Determine the (x, y) coordinate at the center of the cell enclosing the given text.  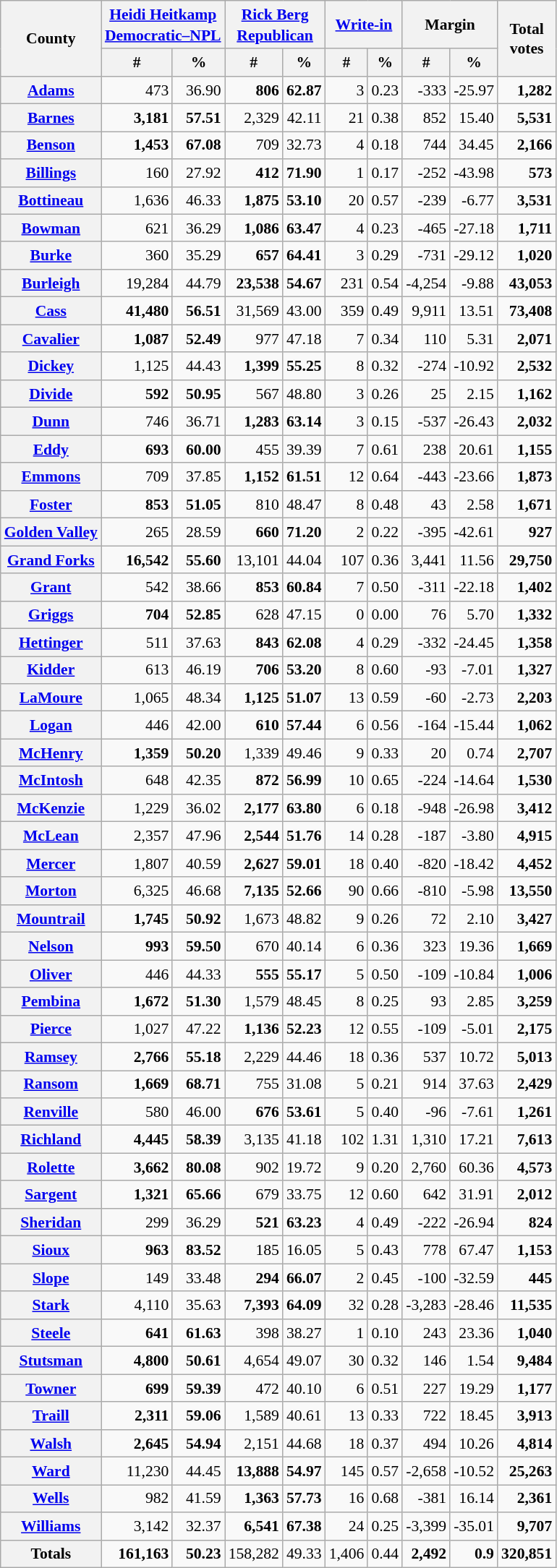
0.22 (385, 532)
44.33 (198, 974)
2.10 (474, 919)
Mountrail (51, 919)
2,766 (137, 1057)
48.45 (304, 1001)
36.71 (198, 421)
110 (426, 338)
Burke (51, 256)
Ramsey (51, 1057)
51.05 (198, 505)
1,027 (137, 1029)
Traill (51, 1415)
3,181 (137, 118)
1,636 (137, 200)
-311 (426, 587)
9,707 (527, 1526)
10.72 (474, 1057)
445 (527, 1277)
-224 (426, 781)
161,163 (137, 1554)
80.08 (198, 1168)
Dickey (51, 367)
-239 (426, 200)
0.34 (385, 338)
0.74 (474, 753)
-187 (426, 836)
67.08 (198, 145)
42.35 (198, 781)
679 (254, 1195)
227 (426, 1388)
872 (254, 781)
1,155 (527, 449)
145 (347, 1471)
2,177 (254, 808)
5,531 (527, 118)
755 (254, 1084)
Divide (51, 394)
54.94 (198, 1444)
63.14 (304, 421)
4,814 (527, 1444)
359 (347, 311)
LaMoure (51, 698)
-27.18 (474, 228)
-100 (426, 1277)
902 (254, 1168)
1,087 (137, 338)
-28.46 (474, 1306)
1,875 (254, 200)
1,282 (527, 90)
0.55 (385, 1029)
Sioux (51, 1250)
-731 (426, 256)
50.92 (198, 919)
238 (426, 449)
2,329 (254, 118)
7,613 (527, 1139)
10.26 (474, 1444)
977 (254, 338)
2,492 (426, 1554)
628 (254, 614)
1,339 (254, 753)
Bottineau (51, 200)
6,541 (254, 1526)
19.36 (474, 946)
-3,399 (426, 1526)
-7.61 (474, 1112)
46.00 (198, 1112)
53.10 (304, 200)
44.04 (304, 560)
41.59 (198, 1499)
McHenry (51, 753)
28.59 (198, 532)
-96 (426, 1112)
29,750 (527, 560)
56.99 (304, 781)
Grand Forks (51, 560)
2,361 (527, 1499)
20.61 (474, 449)
57.44 (304, 725)
31.08 (304, 1084)
265 (137, 532)
59.39 (198, 1388)
1,152 (254, 476)
1,261 (527, 1112)
0.20 (385, 1168)
494 (426, 1444)
Bowman (51, 228)
43.00 (304, 311)
-2.73 (474, 698)
2,645 (137, 1444)
50.95 (198, 394)
0.51 (385, 1388)
0.21 (385, 1084)
2,760 (426, 1168)
16.05 (304, 1250)
44.43 (198, 367)
1,453 (137, 145)
0.37 (385, 1444)
49.46 (304, 753)
323 (426, 946)
3,142 (137, 1526)
-333 (426, 90)
Eddy (51, 449)
35.29 (198, 256)
56.51 (198, 311)
-9.88 (474, 283)
567 (254, 394)
24 (347, 1526)
31.91 (474, 1195)
231 (347, 283)
1,359 (137, 753)
67.47 (474, 1250)
4,915 (527, 836)
49.07 (304, 1361)
824 (527, 1222)
3,913 (527, 1415)
53.20 (304, 670)
-222 (426, 1222)
2,229 (254, 1057)
-26.94 (474, 1222)
32 (347, 1306)
-42.61 (474, 532)
0.44 (385, 1554)
320,851 (527, 1554)
1,745 (137, 919)
-3.80 (474, 836)
982 (137, 1499)
60.84 (304, 587)
54.67 (304, 283)
398 (254, 1333)
11,230 (137, 1471)
25 (426, 394)
41.18 (304, 1139)
19.72 (304, 1168)
676 (254, 1112)
18.45 (474, 1415)
63.47 (304, 228)
27.92 (198, 173)
1,589 (254, 1415)
Emmons (51, 476)
-32.59 (474, 1277)
Ward (51, 1471)
-93 (426, 670)
-60 (426, 698)
0.15 (385, 421)
Adams (51, 90)
107 (347, 560)
48.34 (198, 698)
9,911 (426, 311)
-164 (426, 725)
51.76 (304, 836)
40.10 (304, 1388)
Logan (51, 725)
2,203 (527, 698)
Sheridan (51, 1222)
Towner (51, 1388)
-820 (426, 863)
64.41 (304, 256)
10 (347, 781)
34.45 (474, 145)
642 (426, 1195)
55.18 (198, 1057)
62.87 (304, 90)
9,484 (527, 1361)
843 (254, 643)
21 (347, 118)
699 (137, 1388)
63.80 (304, 808)
19.29 (474, 1388)
360 (137, 256)
3,662 (137, 1168)
3,259 (527, 1001)
Mercer (51, 863)
1,040 (527, 1333)
Heidi HeitkampDemocratic–NPL (163, 25)
73,408 (527, 311)
927 (527, 532)
-252 (426, 173)
778 (426, 1250)
0.54 (385, 283)
36.02 (198, 808)
Wells (51, 1499)
0.9 (474, 1554)
1,579 (254, 1001)
-465 (426, 228)
4,452 (527, 863)
1,006 (527, 974)
0.68 (385, 1499)
2,151 (254, 1444)
744 (426, 145)
Cavalier (51, 338)
39.39 (304, 449)
71.90 (304, 173)
2,544 (254, 836)
42.00 (198, 725)
50.23 (198, 1554)
44.45 (198, 1471)
55.25 (304, 367)
19,284 (137, 283)
660 (254, 532)
1,229 (137, 808)
47.18 (304, 338)
55.17 (304, 974)
1,873 (527, 476)
11.56 (474, 560)
40.59 (198, 863)
7,135 (254, 891)
Williams (51, 1526)
90 (347, 891)
-22.18 (474, 587)
-18.42 (474, 863)
59.50 (198, 946)
1.31 (385, 1139)
4,110 (137, 1306)
52.85 (198, 614)
1,283 (254, 421)
294 (254, 1277)
2,357 (137, 836)
0.45 (385, 1277)
693 (137, 449)
722 (426, 1415)
16.14 (474, 1499)
Totalvotes (527, 38)
641 (137, 1333)
71.20 (304, 532)
5.70 (474, 614)
40.61 (304, 1415)
13,101 (254, 560)
1,673 (254, 919)
3,135 (254, 1139)
1,711 (527, 228)
1,327 (527, 670)
993 (137, 946)
Cass (51, 311)
1,399 (254, 367)
52.49 (198, 338)
-23.66 (474, 476)
1,177 (527, 1388)
102 (347, 1139)
2,532 (527, 367)
4,654 (254, 1361)
806 (254, 90)
1,530 (527, 781)
48.47 (304, 505)
455 (254, 449)
County (51, 38)
93 (426, 1001)
16,542 (137, 560)
5.31 (474, 338)
44.68 (304, 1444)
473 (137, 90)
62.08 (304, 643)
50.61 (198, 1361)
1,332 (527, 614)
3,441 (426, 560)
1,062 (527, 725)
1,672 (137, 1001)
2.15 (474, 394)
-43.98 (474, 173)
72 (426, 919)
17.21 (474, 1139)
2,166 (527, 145)
555 (254, 974)
Morton (51, 891)
Margin (450, 25)
-25.97 (474, 90)
542 (137, 587)
Stutsman (51, 1361)
33.48 (198, 1277)
3,427 (527, 919)
61.51 (304, 476)
1,358 (527, 643)
48.82 (304, 919)
48.80 (304, 394)
0.65 (385, 781)
14 (347, 836)
23.36 (474, 1333)
2,012 (527, 1195)
852 (426, 118)
13,888 (254, 1471)
47.22 (198, 1029)
-10.84 (474, 974)
Richland (51, 1139)
Rolette (51, 1168)
13.51 (474, 311)
40.14 (304, 946)
-35.01 (474, 1526)
Pierce (51, 1029)
-381 (426, 1499)
Write-in (365, 25)
44.79 (198, 283)
Pembina (51, 1001)
46.19 (198, 670)
-395 (426, 532)
43 (426, 505)
-7.01 (474, 670)
57.51 (198, 118)
13,550 (527, 891)
0.00 (385, 614)
51.07 (304, 698)
1,086 (254, 228)
1,065 (137, 698)
37.85 (198, 476)
1.54 (474, 1361)
Dunn (51, 421)
50.20 (198, 753)
32.37 (198, 1526)
47.96 (198, 836)
35.63 (198, 1306)
-10.52 (474, 1471)
2,429 (527, 1084)
Nelson (51, 946)
Burleigh (51, 283)
Slope (51, 1277)
-4,254 (426, 283)
Oliver (51, 974)
158,282 (254, 1554)
42.11 (304, 118)
149 (137, 1277)
2,071 (527, 338)
5,013 (527, 1057)
1,807 (137, 863)
65.66 (198, 1195)
521 (254, 1222)
0.56 (385, 725)
2,175 (527, 1029)
58.39 (198, 1139)
52.66 (304, 891)
610 (254, 725)
-332 (426, 643)
1,162 (527, 394)
McKenzie (51, 808)
573 (527, 173)
57.73 (304, 1499)
38.66 (198, 587)
Barnes (51, 118)
810 (254, 505)
76 (426, 614)
1,136 (254, 1029)
Ransom (51, 1084)
59.01 (304, 863)
46.68 (198, 891)
-24.45 (474, 643)
592 (137, 394)
32.73 (304, 145)
1,402 (527, 587)
44.46 (304, 1057)
-537 (426, 421)
-14.64 (474, 781)
0.59 (385, 698)
706 (254, 670)
36.90 (198, 90)
0.17 (385, 173)
Renville (51, 1112)
38.27 (304, 1333)
60.36 (474, 1168)
43,053 (527, 283)
1,153 (527, 1250)
4,800 (137, 1361)
0.61 (385, 449)
657 (254, 256)
-26.98 (474, 808)
3,412 (527, 808)
511 (137, 643)
0.10 (385, 1333)
59.06 (198, 1415)
-29.12 (474, 256)
185 (254, 1250)
-443 (426, 476)
23,538 (254, 283)
47.15 (304, 614)
2.58 (474, 505)
-274 (426, 367)
67.38 (304, 1526)
1,321 (137, 1195)
Totals (51, 1554)
0.38 (385, 118)
41,480 (137, 311)
-2,658 (426, 1471)
66.07 (304, 1277)
1,310 (426, 1139)
-3,283 (426, 1306)
6,325 (137, 891)
2,311 (137, 1415)
-810 (426, 891)
4,573 (527, 1168)
64.09 (304, 1306)
Griggs (51, 614)
Billings (51, 173)
46.33 (198, 200)
Benson (51, 145)
7,393 (254, 1306)
746 (137, 421)
83.52 (198, 1250)
25,263 (527, 1471)
670 (254, 946)
580 (137, 1112)
0 (347, 614)
613 (137, 670)
11,535 (527, 1306)
52.23 (304, 1029)
55.60 (198, 560)
1,406 (347, 1554)
4,445 (137, 1139)
63.23 (304, 1222)
61.63 (198, 1333)
1,020 (527, 256)
-26.43 (474, 421)
McIntosh (51, 781)
Kidder (51, 670)
Golden Valley (51, 532)
-948 (426, 808)
-5.01 (474, 1029)
2,707 (527, 753)
299 (137, 1222)
914 (426, 1084)
621 (137, 228)
Steele (51, 1333)
0.43 (385, 1250)
Walsh (51, 1444)
16 (347, 1499)
31,569 (254, 311)
963 (137, 1250)
243 (426, 1333)
54.97 (304, 1471)
Rick BergRepublican (275, 25)
146 (426, 1361)
15.40 (474, 118)
537 (426, 1057)
1,671 (527, 505)
472 (254, 1388)
McLean (51, 836)
Grant (51, 587)
Sargent (51, 1195)
2.85 (474, 1001)
49.33 (304, 1554)
53.61 (304, 1112)
0.48 (385, 505)
160 (137, 173)
30 (347, 1361)
-10.92 (474, 367)
60.00 (198, 449)
51.30 (198, 1001)
2,627 (254, 863)
33.75 (304, 1195)
648 (137, 781)
Foster (51, 505)
-15.44 (474, 725)
412 (254, 173)
704 (137, 614)
68.71 (198, 1084)
1,363 (254, 1499)
-5.98 (474, 891)
3,531 (527, 200)
Hettinger (51, 643)
0.64 (385, 476)
Stark (51, 1306)
0.66 (385, 891)
2,032 (527, 421)
-6.77 (474, 200)
